Extract the [x, y] coordinate from the center of the cell holding the provided text.  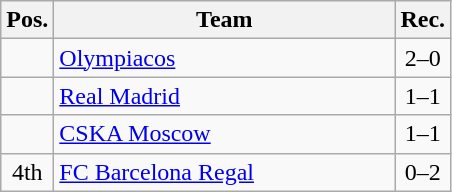
Rec. [423, 20]
CSKA Moscow [224, 134]
FC Barcelona Regal [224, 172]
Pos. [28, 20]
Real Madrid [224, 96]
Team [224, 20]
0–2 [423, 172]
4th [28, 172]
Olympiacos [224, 58]
2–0 [423, 58]
